Find where the given text appears and provide that cell's center as (x, y) coordinate. 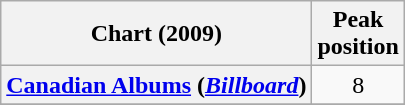
Chart (2009) (156, 34)
Peakposition (358, 34)
8 (358, 85)
Canadian Albums (Billboard) (156, 85)
